Extract the (X, Y) coordinate from the center of the cell holding the provided text.  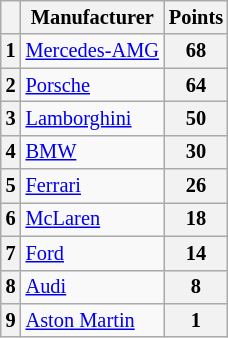
2 (11, 85)
9 (11, 320)
6 (11, 219)
Ferrari (92, 186)
50 (196, 118)
64 (196, 85)
26 (196, 186)
BMW (92, 152)
Mercedes-AMG (92, 51)
Ford (92, 253)
Manufacturer (92, 17)
Points (196, 17)
3 (11, 118)
14 (196, 253)
Lamborghini (92, 118)
4 (11, 152)
7 (11, 253)
5 (11, 186)
18 (196, 219)
Audi (92, 287)
Aston Martin (92, 320)
30 (196, 152)
McLaren (92, 219)
68 (196, 51)
Porsche (92, 85)
